Search for the cell housing the specified text and yield its [X, Y] center coordinate. 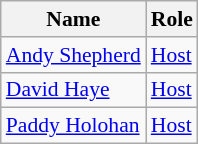
Paddy Holohan [74, 126]
David Haye [74, 90]
Andy Shepherd [74, 55]
Name [74, 19]
Role [172, 19]
